Identify which cell holds the provided text, then report its (x, y) central coordinate. 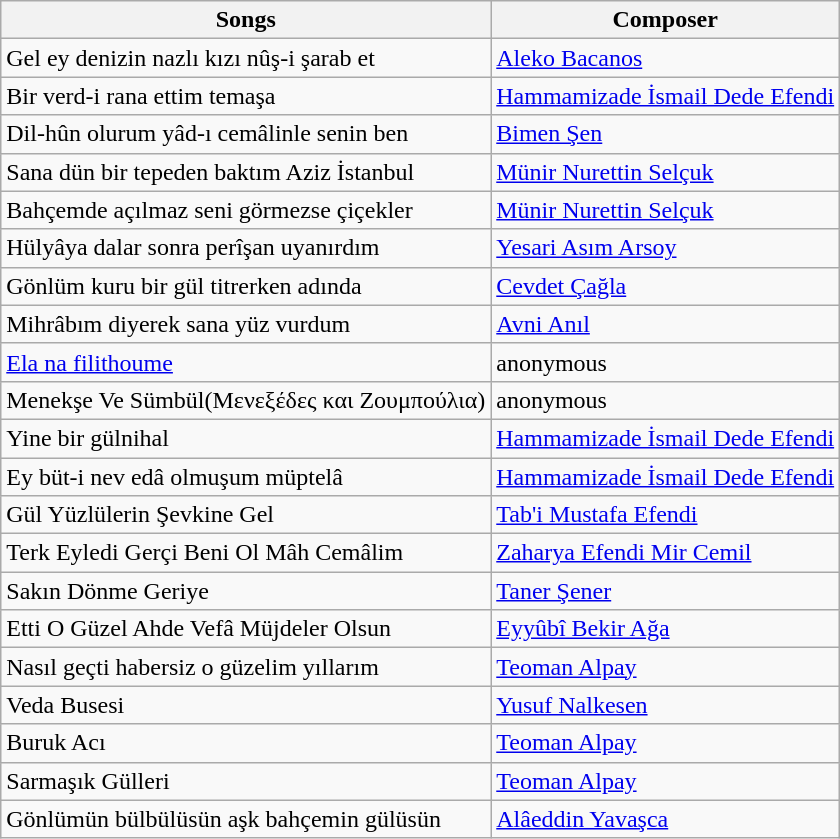
Songs (246, 20)
Alâeddin Yavaşca (666, 819)
Bahçemde açılmaz seni görmezse çiçekler (246, 210)
Terk Eyledi Gerçi Beni Ol Mâh Cemâlim (246, 553)
Aleko Bacanos (666, 58)
Hülyâya dalar sonra perîşan uyanırdım (246, 248)
Composer (666, 20)
Zaharya Efendi Mir Cemil (666, 553)
Buruk Acı (246, 743)
Tab'i Mustafa Efendi (666, 515)
Taner Şener (666, 591)
Gönlümün bülbülüsün aşk bahçemin gülüsün (246, 819)
Yine bir gülnihal (246, 438)
Gel ey denizin nazlı kızı nûş-i şarab et (246, 58)
Yesari Asım Arsoy (666, 248)
Eyyûbî Bekir Ağa (666, 629)
Sarmaşık Gülleri (246, 781)
Bir verd-i rana ettim temaşa (246, 96)
Mihrâbım diyerek sana yüz vurdum (246, 324)
Etti O Güzel Ahde Vefâ Müjdeler Olsun (246, 629)
Dil-hûn olurum yâd-ı cemâlinle senin ben (246, 134)
Cevdet Çağla (666, 286)
Sakın Dönme Geriye (246, 591)
Avni Anıl (666, 324)
Gönlüm kuru bir gül titrerken adında (246, 286)
Yusuf Nalkesen (666, 705)
Gül Yüzlülerin Şevkine Gel (246, 515)
Bimen Şen (666, 134)
Ey büt-i nev edâ olmuşum müptelâ (246, 477)
Veda Busesi (246, 705)
Sana dün bir tepeden baktım Aziz İstanbul (246, 172)
Nasıl geçti habersiz o güzelim yıllarım (246, 667)
Ela na filithoume (246, 362)
Menekşe Ve Sümbül(Μενεξέδες και Ζουμπούλια) (246, 400)
